Extract the [x, y] coordinate from the center of the cell holding the provided text.  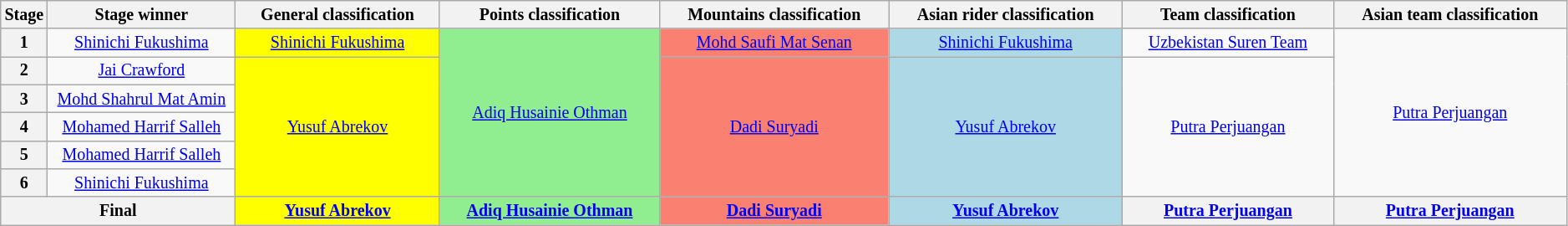
Stage winner [142, 15]
Uzbekistan Suren Team [1228, 44]
3 [24, 99]
Stage [24, 15]
Mohd Shahrul Mat Amin [142, 99]
General classification [337, 15]
Asian rider classification [1006, 15]
1 [24, 44]
Jai Crawford [142, 70]
4 [24, 127]
2 [24, 70]
Final [119, 211]
Asian team classification [1450, 15]
Mohd Saufi Mat Senan [774, 44]
6 [24, 182]
Mountains classification [774, 15]
Points classification [550, 15]
Team classification [1228, 15]
5 [24, 154]
